Return the [x, y] coordinate for the center point of the cell that contains the specified text.  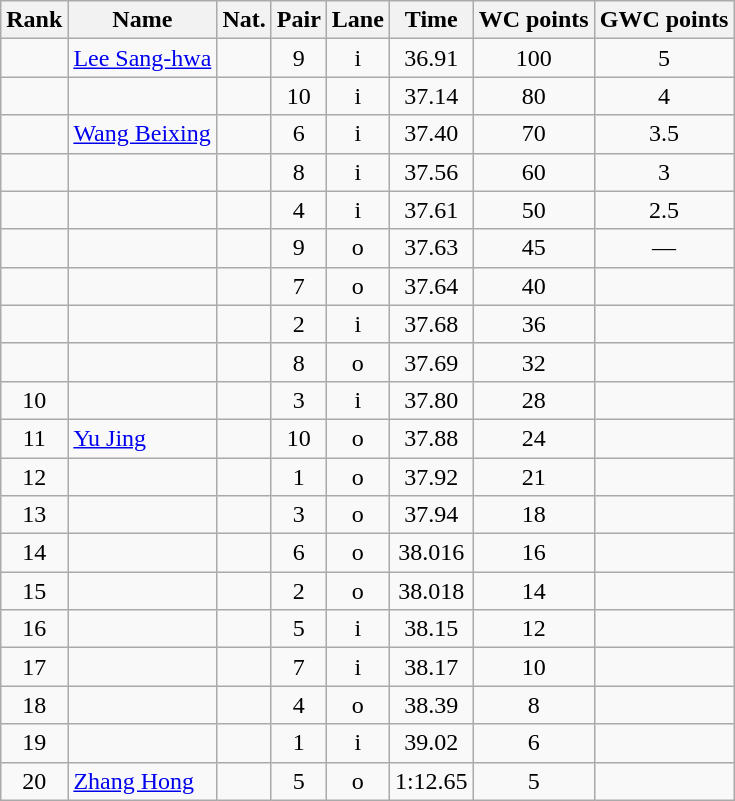
19 [34, 743]
13 [34, 515]
37.14 [431, 96]
32 [534, 362]
28 [534, 400]
80 [534, 96]
Lee Sang-hwa [142, 58]
37.68 [431, 324]
11 [34, 438]
Wang Beixing [142, 134]
37.40 [431, 134]
37.92 [431, 477]
38.016 [431, 553]
36 [534, 324]
24 [534, 438]
37.56 [431, 172]
40 [534, 286]
50 [534, 210]
37.88 [431, 438]
Nat. [244, 20]
15 [34, 591]
37.69 [431, 362]
37.94 [431, 515]
Name [142, 20]
21 [534, 477]
39.02 [431, 743]
20 [34, 781]
1:12.65 [431, 781]
17 [34, 667]
38.15 [431, 629]
37.61 [431, 210]
2.5 [664, 210]
Pair [298, 20]
Lane [358, 20]
36.91 [431, 58]
37.64 [431, 286]
— [664, 248]
60 [534, 172]
100 [534, 58]
38.17 [431, 667]
70 [534, 134]
3.5 [664, 134]
WC points [534, 20]
Time [431, 20]
GWC points [664, 20]
Zhang Hong [142, 781]
37.80 [431, 400]
Yu Jing [142, 438]
38.018 [431, 591]
38.39 [431, 705]
37.63 [431, 248]
Rank [34, 20]
45 [534, 248]
